Identify which cell holds the provided text, then report its (x, y) central coordinate. 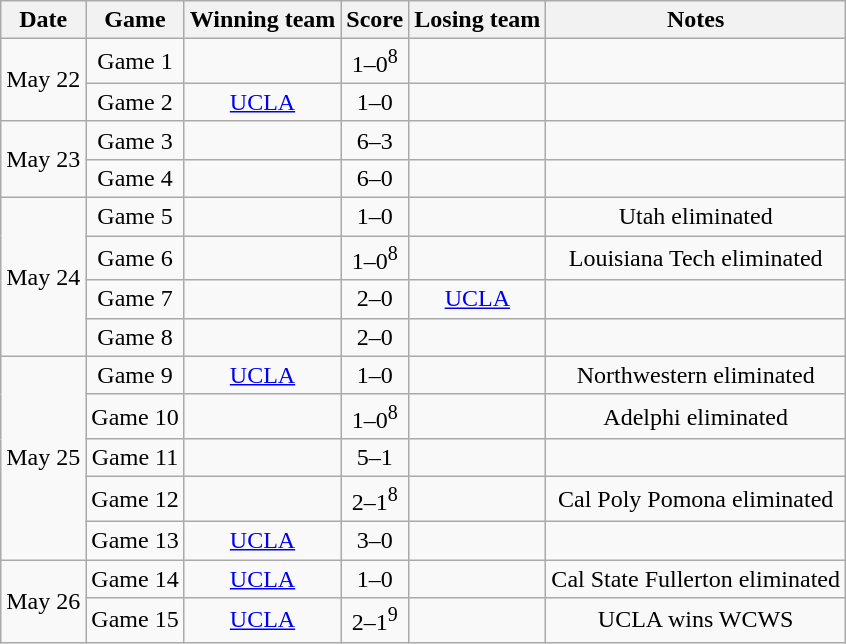
Northwestern eliminated (696, 375)
Cal State Fullerton eliminated (696, 579)
2–19 (375, 620)
Game 12 (135, 500)
Game 1 (135, 62)
Game (135, 20)
Game 8 (135, 337)
Notes (696, 20)
Cal Poly Pomona eliminated (696, 500)
6–0 (375, 178)
Game 14 (135, 579)
UCLA wins WCWS (696, 620)
Losing team (478, 20)
May 26 (44, 602)
Game 2 (135, 102)
Score (375, 20)
Game 15 (135, 620)
3–0 (375, 541)
2–18 (375, 500)
May 25 (44, 458)
Game 11 (135, 458)
Game 10 (135, 416)
Date (44, 20)
Adelphi eliminated (696, 416)
Game 13 (135, 541)
5–1 (375, 458)
May 24 (44, 278)
Game 3 (135, 140)
Game 7 (135, 299)
6–3 (375, 140)
May 23 (44, 159)
Winning team (262, 20)
Louisiana Tech eliminated (696, 258)
May 22 (44, 80)
Game 6 (135, 258)
Game 9 (135, 375)
Utah eliminated (696, 217)
Game 5 (135, 217)
Game 4 (135, 178)
